From the cell containing the given text, extract its center point as (X, Y) coordinate. 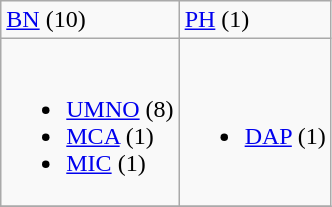
PH (1) (255, 20)
BN (10) (90, 20)
DAP (1) (255, 122)
UMNO (8) MCA (1) MIC (1) (90, 122)
